For the text-containing cell, return its midpoint in [x, y] coordinate format. 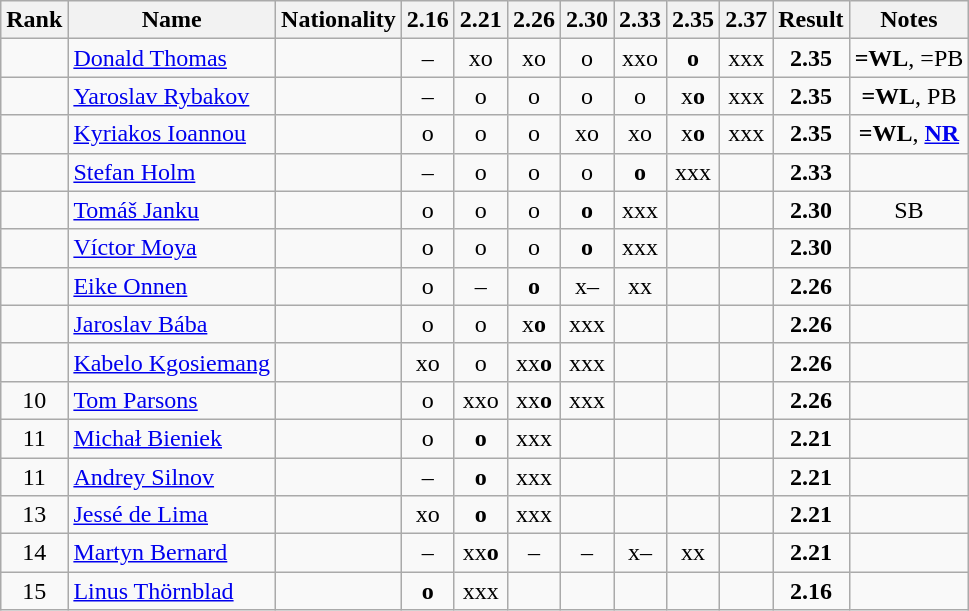
Yaroslav Rybakov [172, 96]
Rank [34, 20]
Notes [909, 20]
2.37 [746, 20]
=WL, =PB [909, 58]
Eike Onnen [172, 286]
Linus Thörnblad [172, 591]
Víctor Moya [172, 248]
10 [34, 400]
Name [172, 20]
Michał Bieniek [172, 438]
Jaroslav Bába [172, 324]
=WL, NR [909, 134]
15 [34, 591]
Jessé de Lima [172, 515]
14 [34, 553]
Kyriakos Ioannou [172, 134]
Donald Thomas [172, 58]
Result [811, 20]
Tom Parsons [172, 400]
Tomáš Janku [172, 210]
13 [34, 515]
Andrey Silnov [172, 477]
SB [909, 210]
Kabelo Kgosiemang [172, 362]
Nationality [339, 20]
=WL, PB [909, 96]
Stefan Holm [172, 172]
Martyn Bernard [172, 553]
